Find where the given text appears and provide that cell's center as (x, y) coordinate. 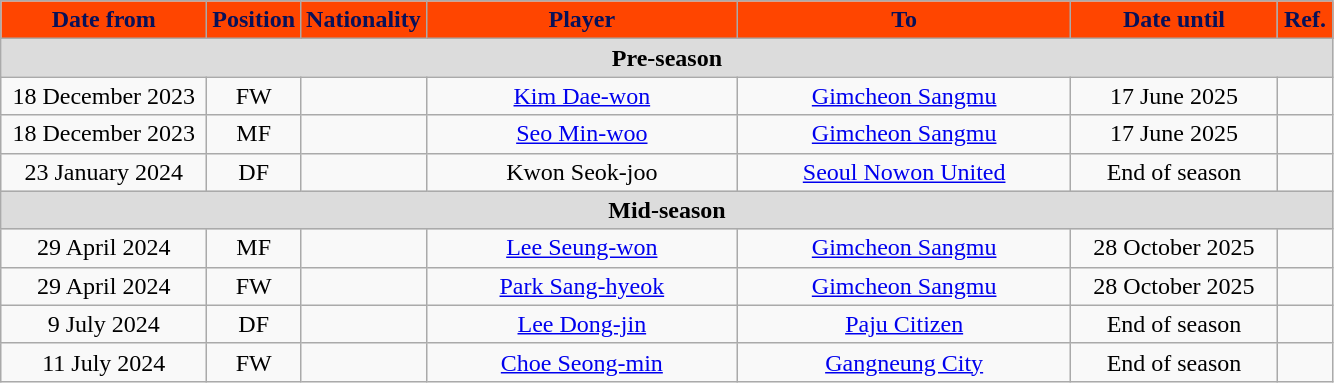
Nationality (364, 20)
Mid-season (667, 210)
Date until (1174, 20)
Pre-season (667, 58)
Kim Dae-won (582, 96)
Seo Min-woo (582, 134)
23 January 2024 (104, 172)
Seoul Nowon United (904, 172)
Player (582, 20)
Ref. (1305, 20)
Lee Dong-jin (582, 324)
To (904, 20)
Date from (104, 20)
Position (254, 20)
Paju Citizen (904, 324)
11 July 2024 (104, 362)
Gangneung City (904, 362)
Lee Seung-won (582, 248)
Choe Seong-min (582, 362)
9 July 2024 (104, 324)
Park Sang-hyeok (582, 286)
Kwon Seok-joo (582, 172)
